For the text-containing cell, return its midpoint in (x, y) coordinate format. 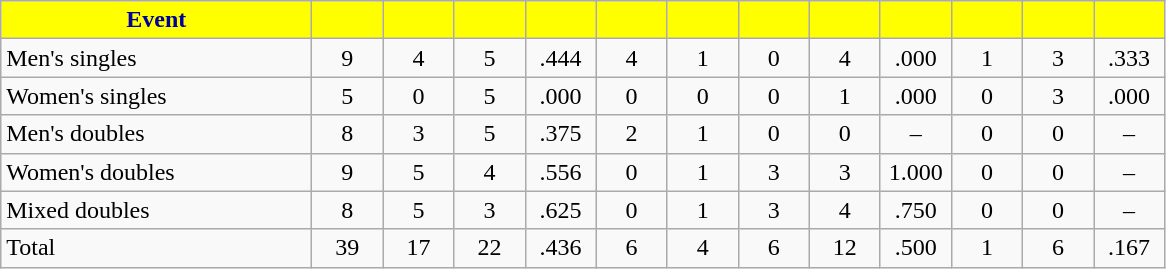
.750 (916, 210)
.444 (560, 58)
Mixed doubles (156, 210)
39 (348, 248)
Total (156, 248)
.556 (560, 172)
Men's doubles (156, 134)
Event (156, 20)
1.000 (916, 172)
.436 (560, 248)
Men's singles (156, 58)
.625 (560, 210)
2 (632, 134)
.333 (1130, 58)
.375 (560, 134)
.167 (1130, 248)
22 (490, 248)
Women's singles (156, 96)
.500 (916, 248)
17 (418, 248)
12 (844, 248)
Women's doubles (156, 172)
